Determine the [x, y] coordinate at the center of the cell enclosing the given text.  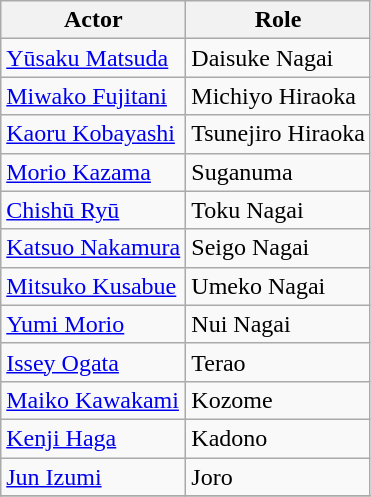
Katsuo Nakamura [94, 248]
Nui Nagai [278, 324]
Kadono [278, 438]
Suganuma [278, 172]
Actor [94, 20]
Daisuke Nagai [278, 58]
Chishū Ryū [94, 210]
Umeko Nagai [278, 286]
Terao [278, 362]
Kenji Haga [94, 438]
Kaoru Kobayashi [94, 134]
Jun Izumi [94, 477]
Issey Ogata [94, 362]
Joro [278, 477]
Maiko Kawakami [94, 400]
Role [278, 20]
Tsunejiro Hiraoka [278, 134]
Kozome [278, 400]
Seigo Nagai [278, 248]
Miwako Fujitani [94, 96]
Toku Nagai [278, 210]
Michiyo Hiraoka [278, 96]
Mitsuko Kusabue [94, 286]
Morio Kazama [94, 172]
Yumi Morio [94, 324]
Yūsaku Matsuda [94, 58]
